Detect which cell encompasses the target text, then output its [X, Y] center coordinate. 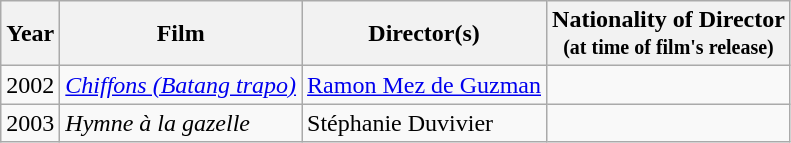
Chiffons (Batang trapo) [181, 85]
2002 [30, 85]
2003 [30, 123]
Director(s) [424, 34]
Stéphanie Duvivier [424, 123]
Film [181, 34]
Year [30, 34]
Hymne à la gazelle [181, 123]
Ramon Mez de Guzman [424, 85]
Nationality of Director(at time of film's release) [669, 34]
